Detect which cell encompasses the target text, then output its (x, y) center coordinate. 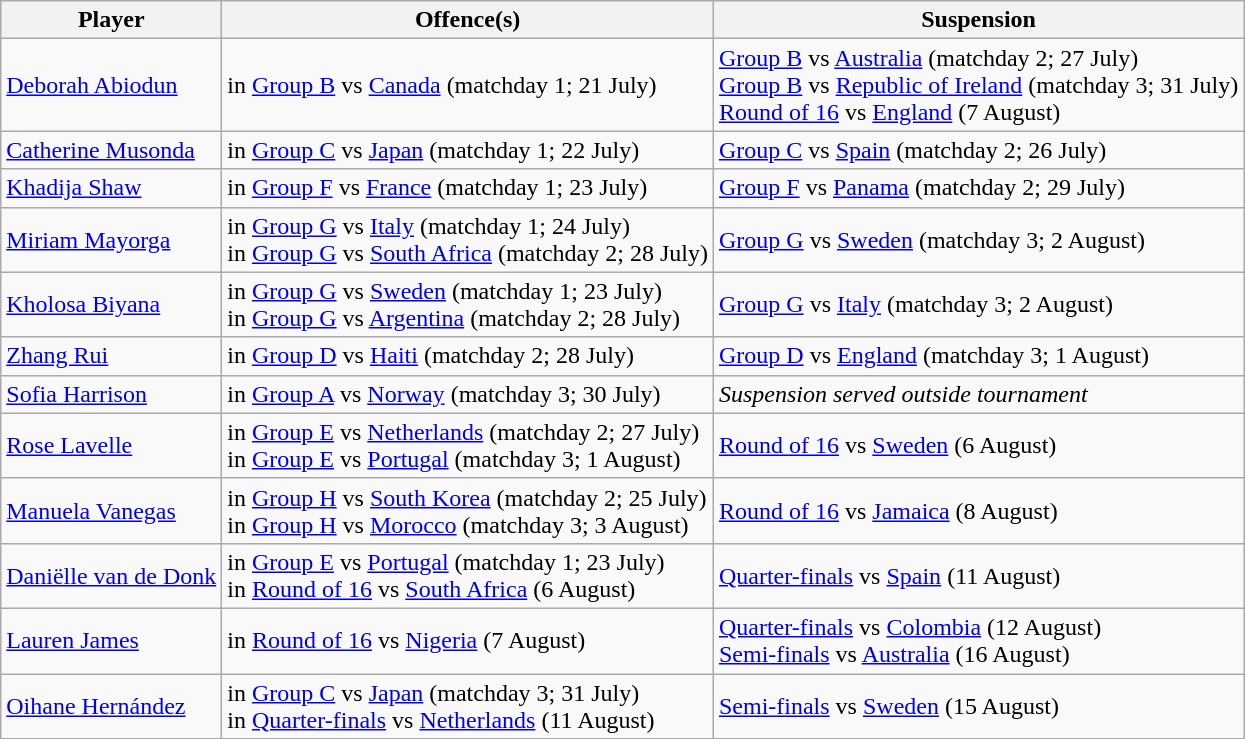
Semi-finals vs Sweden (15 August) (978, 706)
Suspension served outside tournament (978, 394)
in Group B vs Canada (matchday 1; 21 July) (468, 85)
Deborah Abiodun (112, 85)
in Group E vs Portugal (matchday 1; 23 July) in Round of 16 vs South Africa (6 August) (468, 576)
in Group H vs South Korea (matchday 2; 25 July) in Group H vs Morocco (matchday 3; 3 August) (468, 510)
Sofia Harrison (112, 394)
Group G vs Sweden (matchday 3; 2 August) (978, 240)
Suspension (978, 20)
Rose Lavelle (112, 446)
Zhang Rui (112, 356)
in Group A vs Norway (matchday 3; 30 July) (468, 394)
Offence(s) (468, 20)
Oihane Hernández (112, 706)
Group D vs England (matchday 3; 1 August) (978, 356)
Catherine Musonda (112, 150)
Manuela Vanegas (112, 510)
Round of 16 vs Sweden (6 August) (978, 446)
in Group G vs Sweden (matchday 1; 23 July) in Group G vs Argentina (matchday 2; 28 July) (468, 304)
in Group F vs France (matchday 1; 23 July) (468, 188)
Khadija Shaw (112, 188)
in Group G vs Italy (matchday 1; 24 July) in Group G vs South Africa (matchday 2; 28 July) (468, 240)
Group C vs Spain (matchday 2; 26 July) (978, 150)
Player (112, 20)
Quarter-finals vs Colombia (12 August)Semi-finals vs Australia (16 August) (978, 640)
Group G vs Italy (matchday 3; 2 August) (978, 304)
in Group C vs Japan (matchday 3; 31 July) in Quarter-finals vs Netherlands (11 August) (468, 706)
Lauren James (112, 640)
in Group C vs Japan (matchday 1; 22 July) (468, 150)
in Group E vs Netherlands (matchday 2; 27 July) in Group E vs Portugal (matchday 3; 1 August) (468, 446)
in Group D vs Haiti (matchday 2; 28 July) (468, 356)
Daniëlle van de Donk (112, 576)
Round of 16 vs Jamaica (8 August) (978, 510)
Kholosa Biyana (112, 304)
Group F vs Panama (matchday 2; 29 July) (978, 188)
Quarter-finals vs Spain (11 August) (978, 576)
Miriam Mayorga (112, 240)
in Round of 16 vs Nigeria (7 August) (468, 640)
Group B vs Australia (matchday 2; 27 July)Group B vs Republic of Ireland (matchday 3; 31 July)Round of 16 vs England (7 August) (978, 85)
